Provide the (X, Y) coordinate of the cell's center where the given text is located.  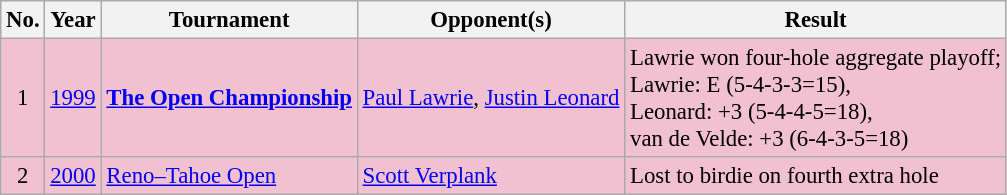
Opponent(s) (490, 20)
Lost to birdie on fourth extra hole (816, 176)
2 (23, 176)
The Open Championship (229, 98)
Paul Lawrie, Justin Leonard (490, 98)
2000 (73, 176)
Result (816, 20)
No. (23, 20)
1 (23, 98)
Year (73, 20)
Scott Verplank (490, 176)
Lawrie won four-hole aggregate playoff;Lawrie: E (5-4-3-3=15),Leonard: +3 (5-4-4-5=18),van de Velde: +3 (6-4-3-5=18) (816, 98)
Reno–Tahoe Open (229, 176)
Tournament (229, 20)
1999 (73, 98)
